From the cell containing the given text, extract its center point as (X, Y) coordinate. 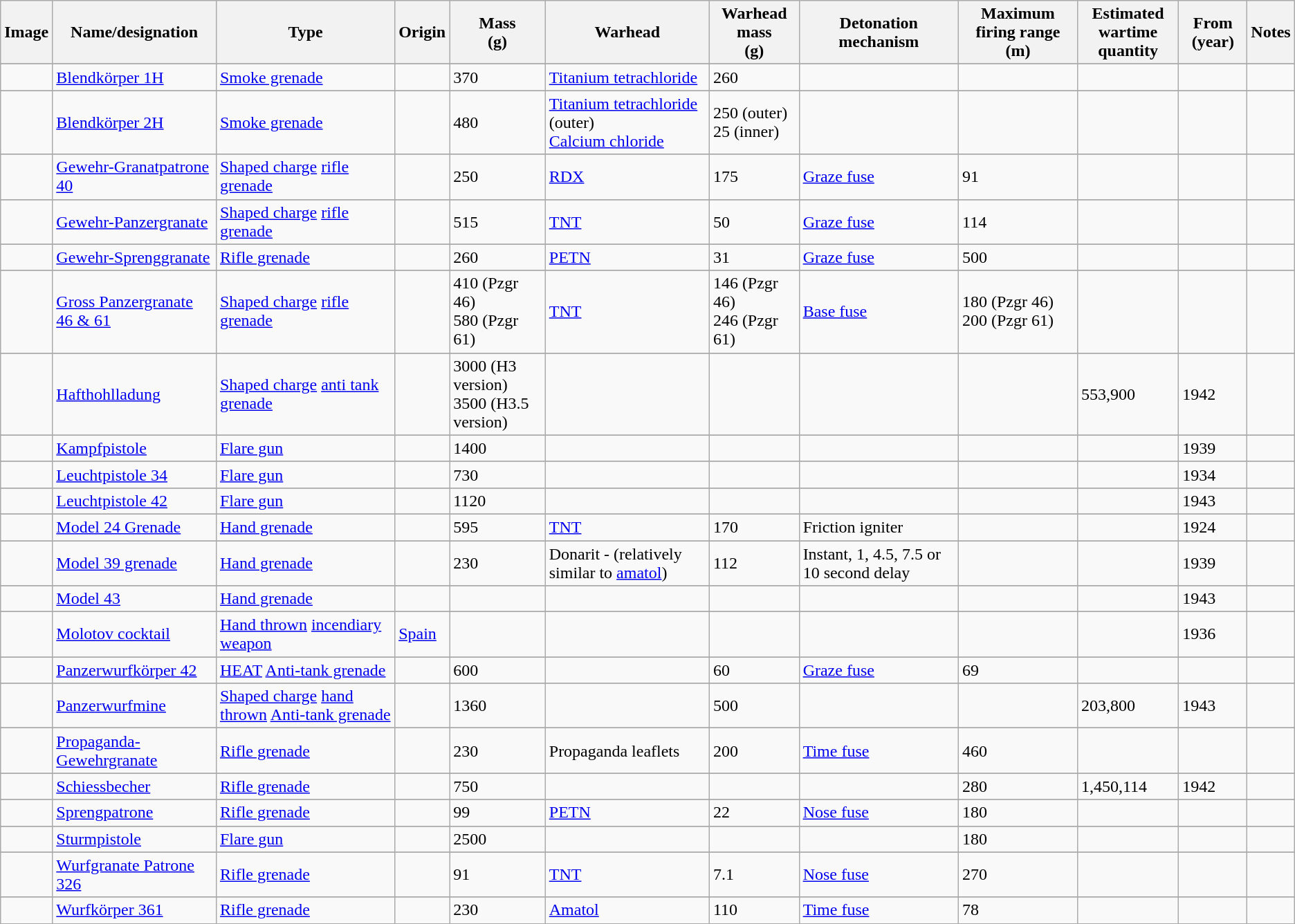
170 (754, 527)
460 (1018, 751)
Propaganda leaflets (627, 751)
1120 (498, 501)
60 (754, 670)
Schiessbecher (134, 786)
RDX (627, 177)
Friction igniter (879, 527)
Gewehr-Granatpatrone 40 (134, 177)
Panzerwurfkörper 42 (134, 670)
280 (1018, 786)
175 (754, 177)
Instant, 1, 4.5, 7.5 or 10 second delay (879, 563)
Wurfkörper 361 (134, 910)
730 (498, 474)
515 (498, 221)
1936 (1213, 635)
Hafthohlladung (134, 394)
750 (498, 786)
Model 39 grenade (134, 563)
Wurfgranate Patrone 326 (134, 874)
Spain (422, 635)
1934 (1213, 474)
Blendkörper 1H (134, 77)
Shaped charge hand thrown Anti-tank grenade (305, 705)
Notes (1271, 33)
Leuchtpistole 42 (134, 501)
112 (754, 563)
Kampfpistole (134, 448)
Model 24 Grenade (134, 527)
2500 (498, 839)
114 (1018, 221)
1400 (498, 448)
Gross Panzergranate 46 & 61 (134, 311)
3000 (H3 version) 3500 (H3.5 version) (498, 394)
250 (outer) 25 (inner) (754, 122)
31 (754, 257)
110 (754, 910)
Titanium tetrachloride (outer) Calcium chloride (627, 122)
595 (498, 527)
50 (754, 221)
Type (305, 33)
Shaped charge anti tank grenade (305, 394)
HEAT Anti-tank grenade (305, 670)
410 (Pzgr 46) 580 (Pzgr 61) (498, 311)
180 (Pzgr 46) 200 (Pzgr 61) (1018, 311)
Name/designation (134, 33)
Warhead (627, 33)
Propaganda-Gewehrgranate (134, 751)
600 (498, 670)
Estimated wartime quantity (1128, 33)
Panzerwurfmine (134, 705)
Base fuse (879, 311)
From (year) (1213, 33)
99 (498, 813)
Donarit - (relatively similar to amatol) (627, 563)
Hand thrown incendiary weapon (305, 635)
Mass (g) (498, 33)
200 (754, 751)
78 (1018, 910)
69 (1018, 670)
Origin (422, 33)
Gewehr-Sprenggranate (134, 257)
Blendkörper 2H (134, 122)
Model 43 (134, 599)
270 (1018, 874)
203,800 (1128, 705)
370 (498, 77)
Amatol (627, 910)
Sprengpatrone (134, 813)
22 (754, 813)
1360 (498, 705)
Leuchtpistole 34 (134, 474)
Maximum firing range (m) (1018, 33)
250 (498, 177)
146 (Pzgr 46) 246 (Pzgr 61) (754, 311)
553,900 (1128, 394)
1924 (1213, 527)
Titanium tetrachloride (627, 77)
480 (498, 122)
7.1 (754, 874)
Sturmpistole (134, 839)
Warhead mass (g) (754, 33)
Molotov cocktail (134, 635)
Image (26, 33)
Gewehr-Panzergranate (134, 221)
1,450,114 (1128, 786)
Detonation mechanism (879, 33)
